Locate the cell with the specified text and output its (X, Y) center coordinate. 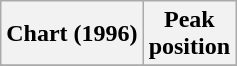
Peak position (189, 34)
Chart (1996) (72, 34)
